Extract the [X, Y] coordinate from the center of the cell holding the provided text.  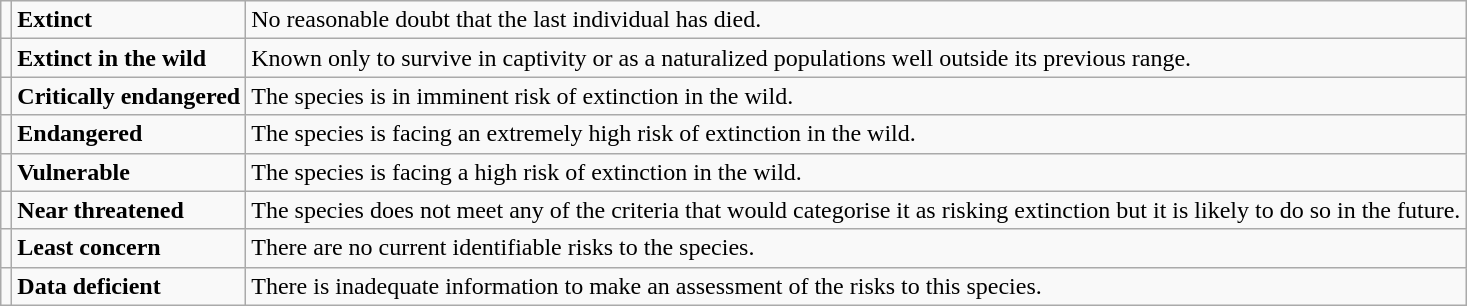
There is inadequate information to make an assessment of the risks to this species. [856, 286]
Extinct [129, 20]
The species is facing an extremely high risk of extinction in the wild. [856, 134]
No reasonable doubt that the last individual has died. [856, 20]
Endangered [129, 134]
There are no current identifiable risks to the species. [856, 248]
Known only to survive in captivity or as a naturalized populations well outside its previous range. [856, 58]
Vulnerable [129, 172]
Critically endangered [129, 96]
The species is facing a high risk of extinction in the wild. [856, 172]
The species is in imminent risk of extinction in the wild. [856, 96]
Near threatened [129, 210]
Extinct in the wild [129, 58]
Data deficient [129, 286]
Least concern [129, 248]
The species does not meet any of the criteria that would categorise it as risking extinction but it is likely to do so in the future. [856, 210]
